Extract the (X, Y) coordinate from the center of the cell holding the provided text.  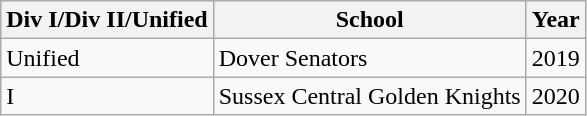
2020 (556, 96)
Div I/Div II/Unified (107, 20)
Year (556, 20)
School (370, 20)
Sussex Central Golden Knights (370, 96)
Unified (107, 58)
2019 (556, 58)
Dover Senators (370, 58)
I (107, 96)
